Return the (X, Y) coordinate for the center point of the cell that contains the specified text.  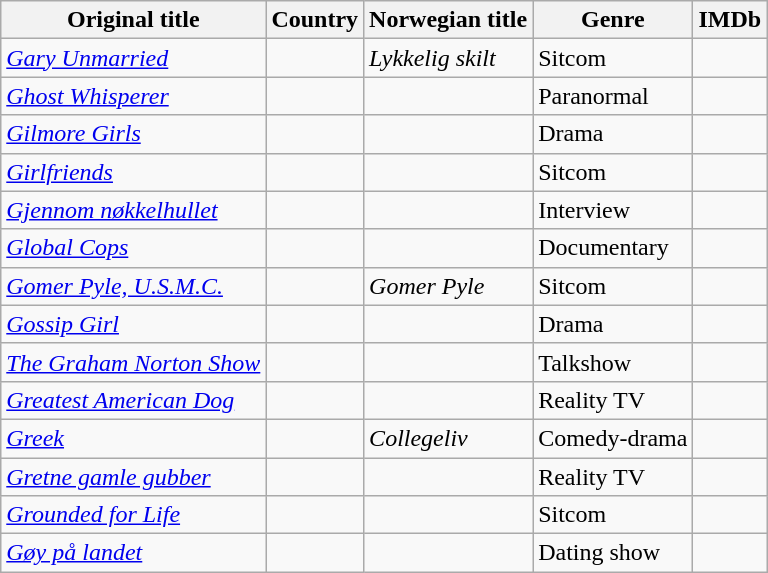
Genre (613, 20)
Collegeliv (448, 438)
Lykkelig skilt (448, 58)
Comedy-drama (613, 438)
Documentary (613, 248)
Girlfriends (134, 172)
Ghost Whisperer (134, 96)
Interview (613, 210)
Greatest American Dog (134, 400)
Gomer Pyle, U.S.M.C. (134, 286)
Dating show (613, 553)
Greek (134, 438)
Gøy på landet (134, 553)
Gossip Girl (134, 324)
Talkshow (613, 362)
Paranormal (613, 96)
Gretne gamle gubber (134, 477)
Grounded for Life (134, 515)
Gjennom nøkkelhullet (134, 210)
Gomer Pyle (448, 286)
The Graham Norton Show (134, 362)
Norwegian title (448, 20)
Gilmore Girls (134, 134)
Country (315, 20)
Gary Unmarried (134, 58)
Original title (134, 20)
IMDb (730, 20)
Global Cops (134, 248)
